Extract the (X, Y) coordinate from the center of the cell holding the provided text.  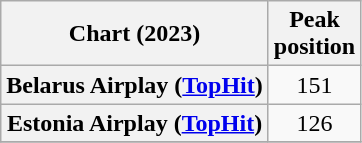
Peakposition (314, 34)
Belarus Airplay (TopHit) (135, 85)
151 (314, 85)
126 (314, 123)
Estonia Airplay (TopHit) (135, 123)
Chart (2023) (135, 34)
